Pinpoint the cell where the given text exists, returning its (X, Y) midpoint coordinate. 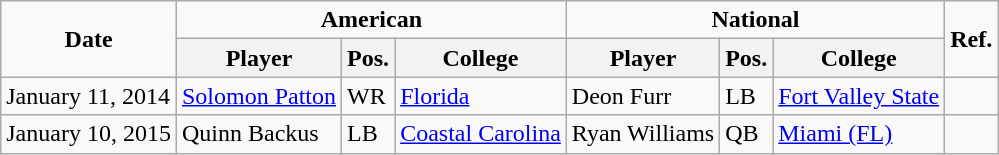
National (755, 20)
Solomon Patton (258, 96)
Ryan Williams (642, 134)
Coastal Carolina (481, 134)
Ref. (972, 39)
January 10, 2015 (89, 134)
Miami (FL) (859, 134)
Florida (481, 96)
Quinn Backus (258, 134)
QB (746, 134)
Date (89, 39)
Fort Valley State (859, 96)
American (371, 20)
Deon Furr (642, 96)
January 11, 2014 (89, 96)
WR (368, 96)
